Pinpoint the cell where the given text exists, returning its [X, Y] midpoint coordinate. 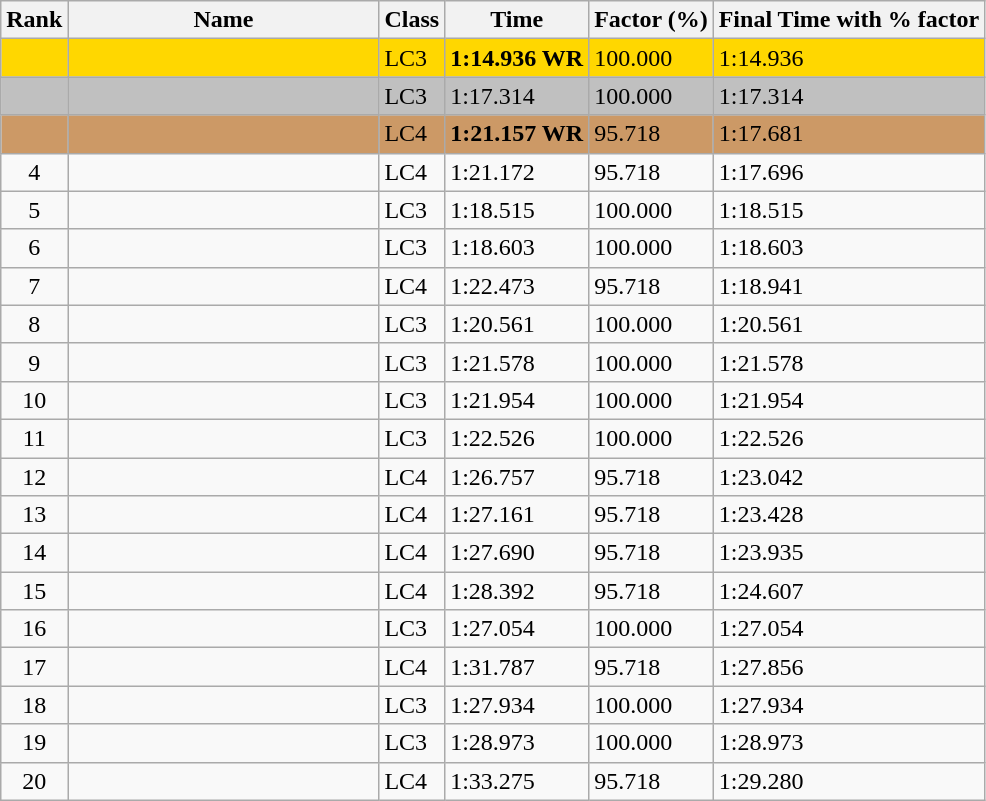
1:27.690 [517, 553]
Name [224, 20]
Final Time with % factor [849, 20]
11 [34, 438]
1:21.172 [517, 172]
Factor (%) [652, 20]
Rank [34, 20]
1:23.935 [849, 553]
5 [34, 210]
1:27.856 [849, 667]
17 [34, 667]
1:24.607 [849, 591]
1:29.280 [849, 781]
1:23.428 [849, 515]
12 [34, 477]
Class [412, 20]
1:27.161 [517, 515]
1:33.275 [517, 781]
16 [34, 629]
10 [34, 400]
9 [34, 362]
18 [34, 705]
14 [34, 553]
1:31.787 [517, 667]
4 [34, 172]
1:14.936 [849, 58]
6 [34, 248]
20 [34, 781]
15 [34, 591]
1:17.696 [849, 172]
7 [34, 286]
1:22.473 [517, 286]
13 [34, 515]
1:26.757 [517, 477]
Time [517, 20]
1:18.941 [849, 286]
19 [34, 743]
1:14.936 WR [517, 58]
1:21.157 WR [517, 134]
1:23.042 [849, 477]
1:28.392 [517, 591]
1:17.681 [849, 134]
8 [34, 324]
